For the text-containing cell, return its midpoint in [x, y] coordinate format. 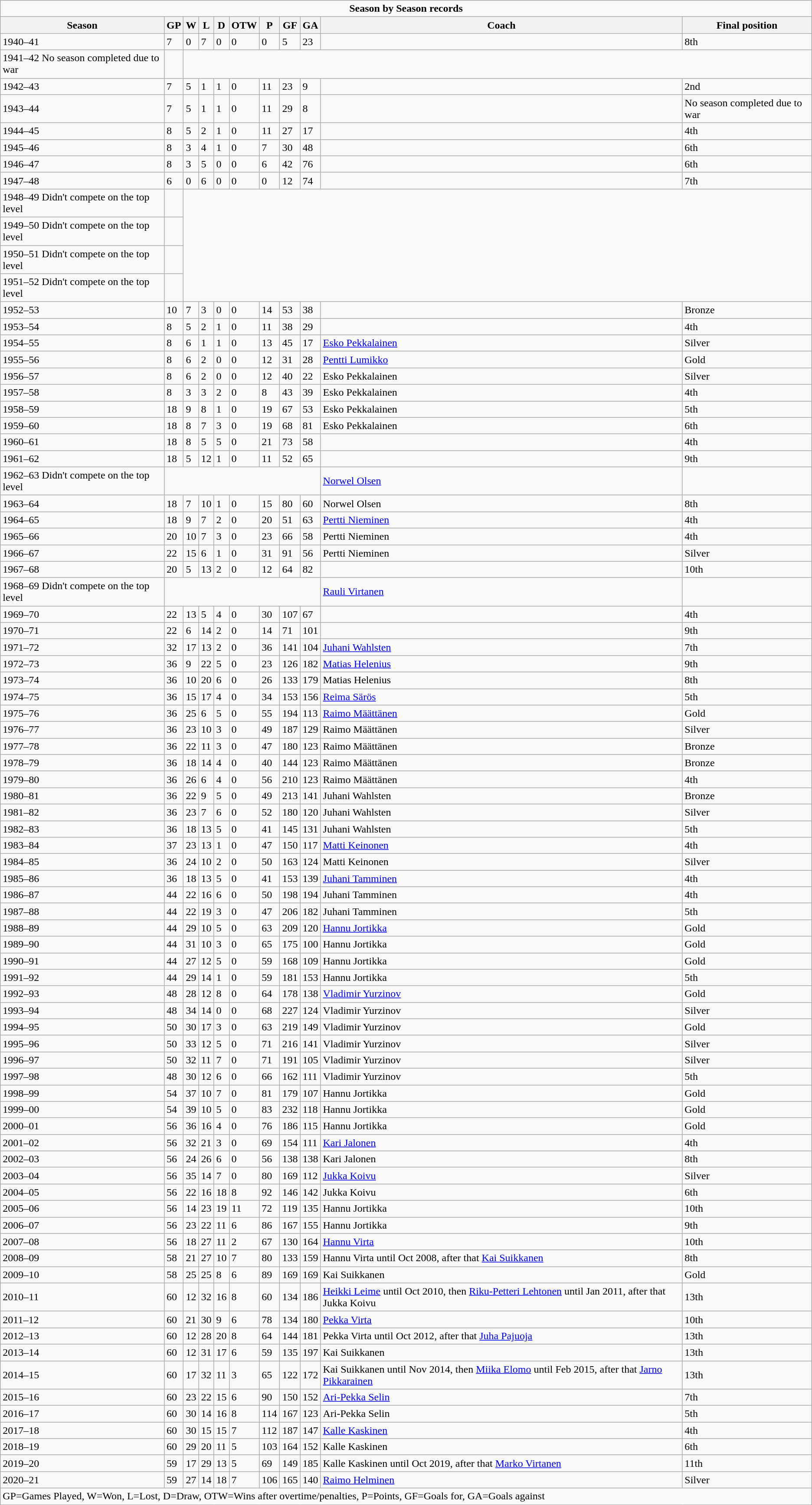
92 [270, 1192]
1989–90 [82, 944]
100 [311, 944]
1950–51 Didn't compete on the top level [82, 259]
2011–12 [82, 1319]
113 [311, 713]
1958–59 [82, 409]
1968–69 Didn't compete on the top level [82, 592]
191 [290, 1060]
2010–11 [82, 1297]
1959–60 [82, 426]
129 [311, 730]
2006–07 [82, 1225]
1961–62 [82, 459]
Hannu Virta [501, 1242]
Pentti Lumikko [501, 360]
2014–15 [82, 1374]
219 [290, 1027]
55 [270, 713]
2003–04 [82, 1176]
122 [290, 1374]
Hannu Virta until Oct 2008, after that Kai Suikkanen [501, 1258]
2008–09 [82, 1258]
1943–44 [82, 108]
1978–79 [82, 763]
114 [270, 1414]
1951–52 Didn't compete on the top level [82, 288]
1956–57 [82, 376]
145 [290, 829]
2009–10 [82, 1275]
1942–43 [82, 86]
Season by Season records [406, 9]
Season [82, 25]
91 [290, 553]
1940–41 [82, 42]
Kalle Kaskinen until Oct 2019, after that Marko Virtanen [501, 1463]
1987–88 [82, 912]
GA [311, 25]
73 [290, 442]
2001–02 [82, 1143]
82 [311, 570]
83 [270, 1110]
1990–91 [82, 961]
1980–81 [82, 796]
162 [290, 1076]
103 [270, 1447]
210 [290, 779]
GP=Games Played, W=Won, L=Lost, D=Draw, OTW=Wins after overtime/penalties, P=Points, GF=Goals for, GA=Goals against [406, 1496]
126 [290, 664]
GF [290, 25]
1969–70 [82, 614]
1966–67 [82, 553]
1971–72 [82, 647]
86 [270, 1225]
1996–97 [82, 1060]
1983–84 [82, 846]
115 [311, 1126]
2nd [747, 86]
1993–94 [82, 1010]
72 [270, 1209]
131 [311, 829]
168 [290, 961]
78 [270, 1319]
GP [174, 25]
1982–83 [82, 829]
Coach [501, 25]
147 [311, 1430]
No season completed due to war [747, 108]
1952–53 [82, 310]
1947–48 [82, 180]
142 [311, 1192]
1955–56 [82, 360]
1967–68 [82, 570]
1964–65 [82, 520]
119 [290, 1209]
2005–06 [82, 1209]
74 [311, 180]
198 [290, 895]
139 [311, 879]
106 [270, 1480]
2013–14 [82, 1352]
Heikki Leime until Oct 2010, then Riku-Petteri Lehtonen until Jan 2011, after that Jukka Koivu [501, 1297]
185 [311, 1463]
1941–42 No season completed due to war [82, 64]
89 [270, 1275]
1945–46 [82, 148]
Final position [747, 25]
140 [311, 1480]
Rauli Virtanen [501, 592]
2017–18 [82, 1430]
2018–19 [82, 1447]
109 [311, 961]
1972–73 [82, 664]
206 [290, 912]
197 [311, 1352]
1963–64 [82, 503]
33 [191, 1043]
1994–95 [82, 1027]
101 [311, 631]
1974–75 [82, 697]
1995–96 [82, 1043]
Reima Särös [501, 697]
163 [290, 862]
1949–50 Didn't compete on the top level [82, 231]
1984–85 [82, 862]
156 [311, 697]
2016–17 [82, 1414]
45 [290, 343]
165 [290, 1480]
1970–71 [82, 631]
1965–66 [82, 536]
1960–61 [82, 442]
W [191, 25]
Kai Suikkanen until Nov 2014, then Miika Elomo until Feb 2015, after that Jarno Pikkarainen [501, 1374]
1975–76 [82, 713]
1992–93 [82, 994]
1976–77 [82, 730]
11th [747, 1463]
Raimo Helminen [501, 1480]
2002–03 [82, 1159]
175 [290, 944]
35 [191, 1176]
1948–49 Didn't compete on the top level [82, 203]
232 [290, 1110]
2019–20 [82, 1463]
209 [290, 928]
1973–74 [82, 680]
213 [290, 796]
2000–01 [82, 1126]
1957–58 [82, 393]
130 [290, 1242]
104 [311, 647]
105 [311, 1060]
1988–89 [82, 928]
1979–80 [82, 779]
1981–82 [82, 812]
1953–54 [82, 327]
178 [290, 994]
117 [311, 846]
1997–98 [82, 1076]
1999–00 [82, 1110]
1977–78 [82, 746]
2020–21 [82, 1480]
2007–08 [82, 1242]
172 [311, 1374]
159 [311, 1258]
1998–99 [82, 1093]
OTW [244, 25]
227 [290, 1010]
146 [290, 1192]
155 [311, 1225]
1944–45 [82, 131]
Pekka Virta [501, 1319]
43 [290, 393]
D [221, 25]
154 [290, 1143]
90 [270, 1397]
42 [290, 164]
1954–55 [82, 343]
2015–16 [82, 1397]
P [270, 25]
216 [290, 1043]
2004–05 [82, 1192]
1991–92 [82, 977]
1986–87 [82, 895]
51 [290, 520]
1985–86 [82, 879]
2012–13 [82, 1336]
L [206, 25]
118 [311, 1110]
1962–63 Didn't compete on the top level [82, 481]
Pekka Virta until Oct 2012, after that Juha Pajuoja [501, 1336]
1946–47 [82, 164]
